For the text-containing cell, return its midpoint in [X, Y] coordinate format. 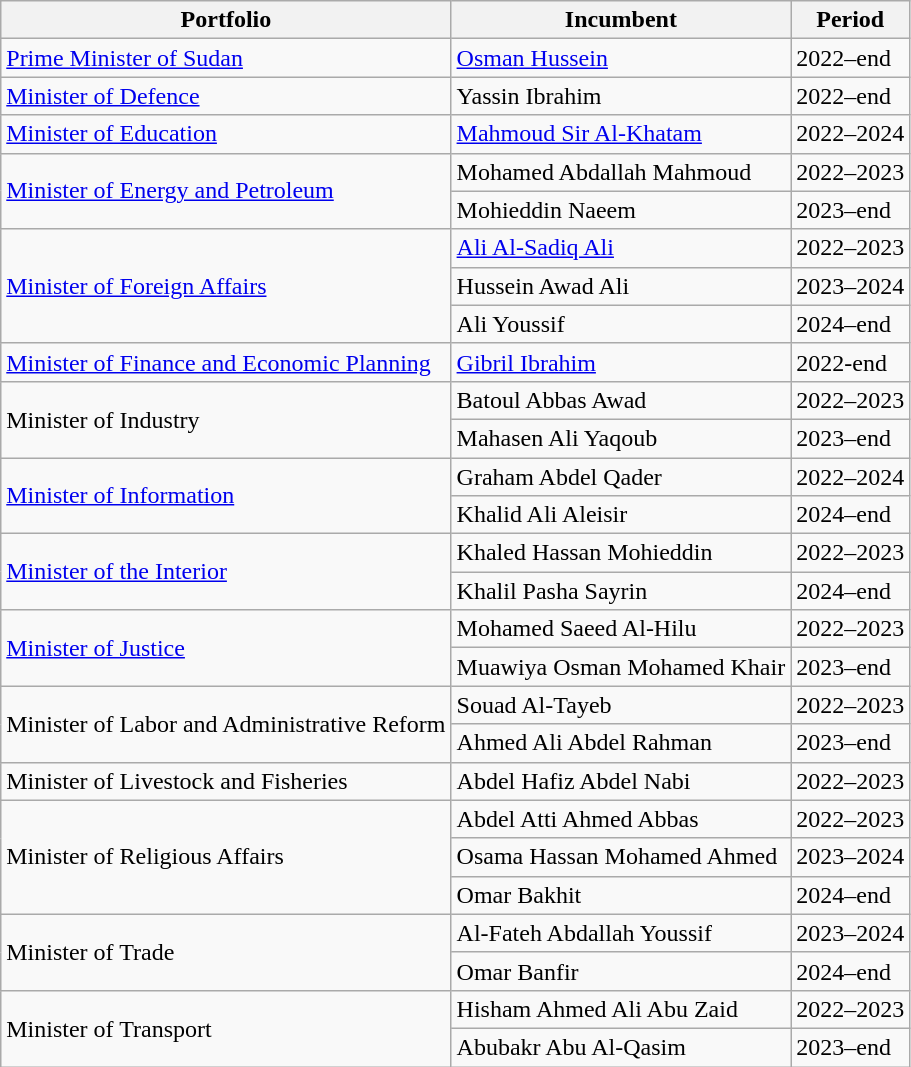
Ahmed Ali Abdel Rahman [621, 743]
Muawiya Osman Mohamed Khair [621, 667]
Abdel Hafiz Abdel Nabi [621, 781]
Minister of Justice [226, 648]
Minister of Defence [226, 96]
Mohamed Abdallah Mahmoud [621, 172]
Mahasen Ali Yaqoub [621, 438]
Ali Youssif [621, 324]
Minister of Information [226, 496]
Souad Al-Tayeb [621, 705]
Minister of Transport [226, 1028]
Minister of Religious Affairs [226, 857]
Minister of Livestock and Fisheries [226, 781]
Yassin Ibrahim [621, 96]
Portfolio [226, 20]
Omar Banfir [621, 971]
Prime Minister of Sudan [226, 58]
Batoul Abbas Awad [621, 400]
Incumbent [621, 20]
2022-end [850, 362]
Mohieddin Naeem [621, 210]
Osman Hussein [621, 58]
Abubakr Abu Al-Qasim [621, 1047]
Hussein Awad Ali [621, 286]
Khaled Hassan Mohieddin [621, 553]
Osama Hassan Mohamed Ahmed [621, 857]
Minister of Industry [226, 419]
Graham Abdel Qader [621, 477]
Abdel Atti Ahmed Abbas [621, 819]
Minister of Energy and Petroleum [226, 191]
Hisham Ahmed Ali Abu Zaid [621, 1009]
Minister of Foreign Affairs [226, 286]
Minister of Education [226, 134]
Mohamed Saeed Al-Hilu [621, 629]
Ali Al-Sadiq Ali [621, 248]
Minister of Finance and Economic Planning [226, 362]
Khalil Pasha Sayrin [621, 591]
Minister of the Interior [226, 572]
Minister of Labor and Administrative Reform [226, 724]
Khalid Ali Aleisir [621, 515]
Minister of Trade [226, 952]
Gibril Ibrahim [621, 362]
Al-Fateh Abdallah Youssif [621, 933]
Period [850, 20]
Mahmoud Sir Al-Khatam [621, 134]
Omar Bakhit [621, 895]
